Scan for the cell matching the given text and deliver its [x, y] coordinate at center. 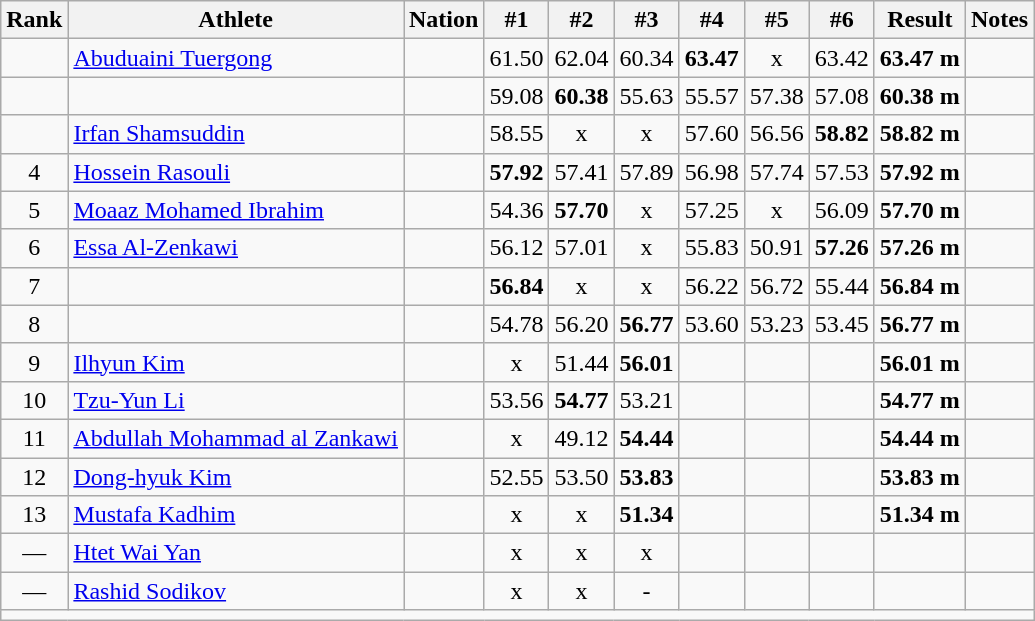
53.50 [582, 477]
53.45 [842, 324]
54.78 [516, 324]
Rank [34, 20]
55.83 [712, 248]
9 [34, 362]
57.01 [582, 248]
Athlete [236, 20]
Ilhyun Kim [236, 362]
#1 [516, 20]
53.83 m [920, 477]
52.55 [516, 477]
63.47 [712, 58]
53.23 [776, 324]
54.77 m [920, 400]
57.26 m [920, 248]
57.26 [842, 248]
54.44 [646, 438]
55.63 [646, 96]
58.82 [842, 134]
56.56 [776, 134]
4 [34, 172]
7 [34, 286]
Rashid Sodikov [236, 591]
56.84 [516, 286]
57.70 m [920, 210]
56.09 [842, 210]
62.04 [582, 58]
57.53 [842, 172]
Abdullah Mohammad al Zankawi [236, 438]
57.70 [582, 210]
57.89 [646, 172]
Htet Wai Yan [236, 553]
5 [34, 210]
53.56 [516, 400]
56.01 [646, 362]
51.34 [646, 515]
54.44 m [920, 438]
50.91 [776, 248]
Moaaz Mohamed Ibrahim [236, 210]
56.20 [582, 324]
61.50 [516, 58]
57.38 [776, 96]
6 [34, 248]
51.34 m [920, 515]
Dong-hyuk Kim [236, 477]
57.92 [516, 172]
56.22 [712, 286]
Mustafa Kadhim [236, 515]
55.44 [842, 286]
60.38 [582, 96]
56.72 [776, 286]
54.77 [582, 400]
#5 [776, 20]
Notes [999, 20]
#6 [842, 20]
49.12 [582, 438]
12 [34, 477]
Abuduaini Tuergong [236, 58]
13 [34, 515]
53.60 [712, 324]
58.82 m [920, 134]
57.08 [842, 96]
- [646, 591]
56.12 [516, 248]
56.77 m [920, 324]
55.57 [712, 96]
56.77 [646, 324]
8 [34, 324]
51.44 [582, 362]
57.60 [712, 134]
56.98 [712, 172]
Tzu-Yun Li [236, 400]
57.41 [582, 172]
10 [34, 400]
Irfan Shamsuddin [236, 134]
60.38 m [920, 96]
60.34 [646, 58]
#3 [646, 20]
57.74 [776, 172]
59.08 [516, 96]
54.36 [516, 210]
57.25 [712, 210]
Nation [444, 20]
Result [920, 20]
Hossein Rasouli [236, 172]
63.47 m [920, 58]
53.83 [646, 477]
63.42 [842, 58]
53.21 [646, 400]
56.01 m [920, 362]
58.55 [516, 134]
Essa Al-Zenkawi [236, 248]
#4 [712, 20]
57.92 m [920, 172]
11 [34, 438]
56.84 m [920, 286]
#2 [582, 20]
